Determine the [X, Y] coordinate at the center of the cell enclosing the given text.  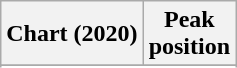
Peakposition [189, 34]
Chart (2020) [72, 34]
